Locate the cell with the specified text and output its [x, y] center coordinate. 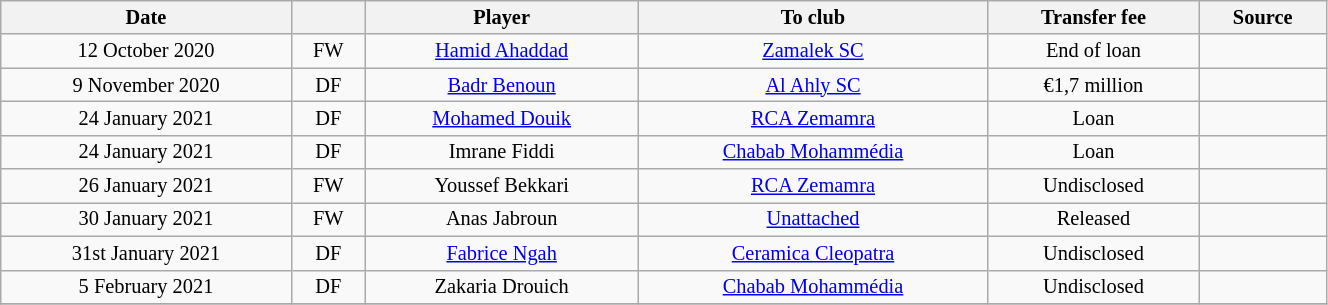
9 November 2020 [146, 85]
Date [146, 17]
Source [1262, 17]
€1,7 million [1094, 85]
Zamalek SC [813, 51]
26 January 2021 [146, 186]
Anas Jabroun [502, 219]
Transfer fee [1094, 17]
12 October 2020 [146, 51]
Imrane Fiddi [502, 152]
Youssef Bekkari [502, 186]
Badr Benoun [502, 85]
Hamid Ahaddad [502, 51]
30 January 2021 [146, 219]
To club [813, 17]
Mohamed Douik [502, 118]
End of loan [1094, 51]
Released [1094, 219]
Player [502, 17]
Ceramica Cleopatra [813, 253]
Al Ahly SC [813, 85]
Unattached [813, 219]
5 February 2021 [146, 287]
31st January 2021 [146, 253]
Fabrice Ngah [502, 253]
Zakaria Drouich [502, 287]
